Return the (x, y) coordinate for the center point of the cell that contains the specified text.  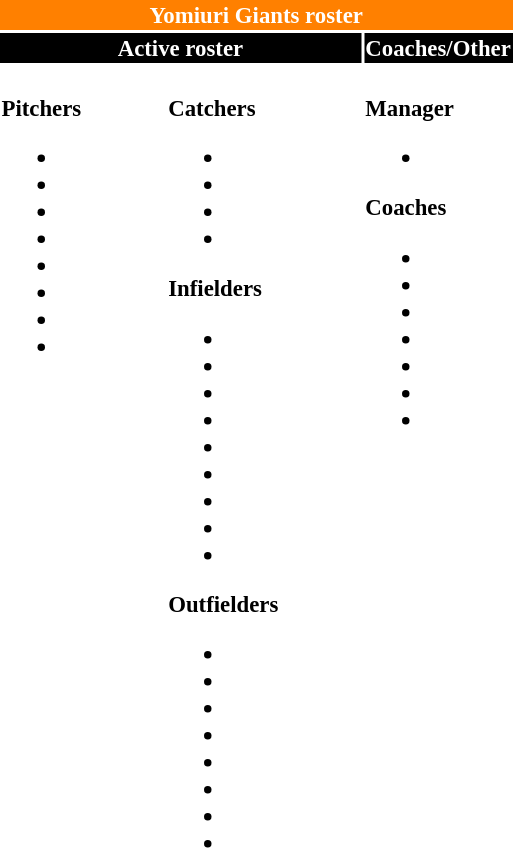
Coaches/Other (438, 48)
Active roster (180, 48)
Yomiuri Giants roster (256, 15)
